For the text-containing cell, return its midpoint in [x, y] coordinate format. 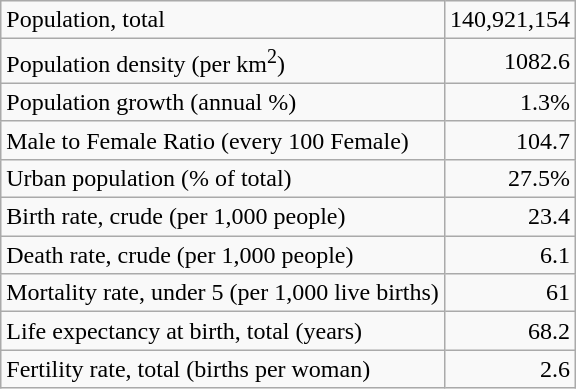
27.5% [510, 178]
Life expectancy at birth, total (years) [223, 331]
1.3% [510, 102]
Birth rate, crude (per 1,000 people) [223, 217]
104.7 [510, 140]
140,921,154 [510, 20]
Fertility rate, total (births per woman) [223, 369]
6.1 [510, 255]
61 [510, 293]
Population, total [223, 20]
1082.6 [510, 62]
68.2 [510, 331]
Death rate, crude (per 1,000 people) [223, 255]
Male to Female Ratio (every 100 Female) [223, 140]
Population density (per km2) [223, 62]
2.6 [510, 369]
23.4 [510, 217]
Urban population (% of total) [223, 178]
Population growth (annual %) [223, 102]
Mortality rate, under 5 (per 1,000 live births) [223, 293]
